Search for the cell housing the specified text and yield its (X, Y) center coordinate. 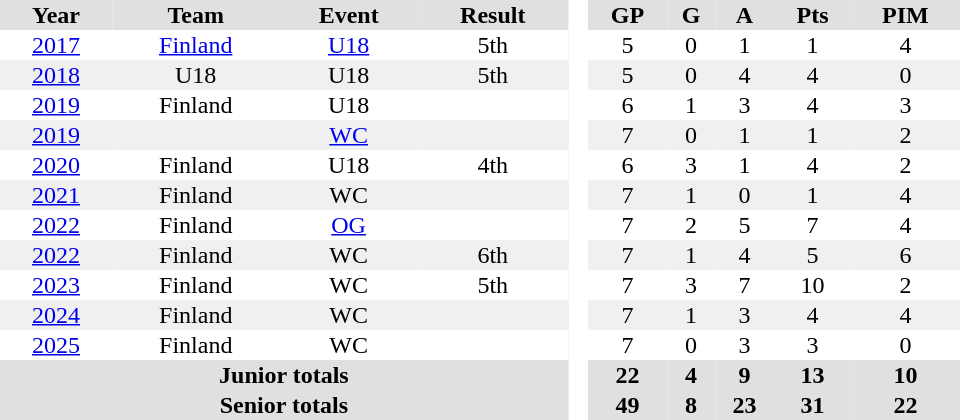
2020 (56, 165)
Year (56, 15)
PIM (906, 15)
4th (493, 165)
Result (493, 15)
2024 (56, 315)
6th (493, 255)
13 (812, 375)
Junior totals (284, 375)
2023 (56, 285)
2018 (56, 75)
23 (744, 405)
49 (628, 405)
GP (628, 15)
OG (348, 225)
8 (691, 405)
Senior totals (284, 405)
Event (348, 15)
2021 (56, 195)
2025 (56, 345)
31 (812, 405)
G (691, 15)
2017 (56, 45)
Pts (812, 15)
9 (744, 375)
A (744, 15)
Team (196, 15)
